Return the (X, Y) coordinate for the center point of the cell that contains the specified text.  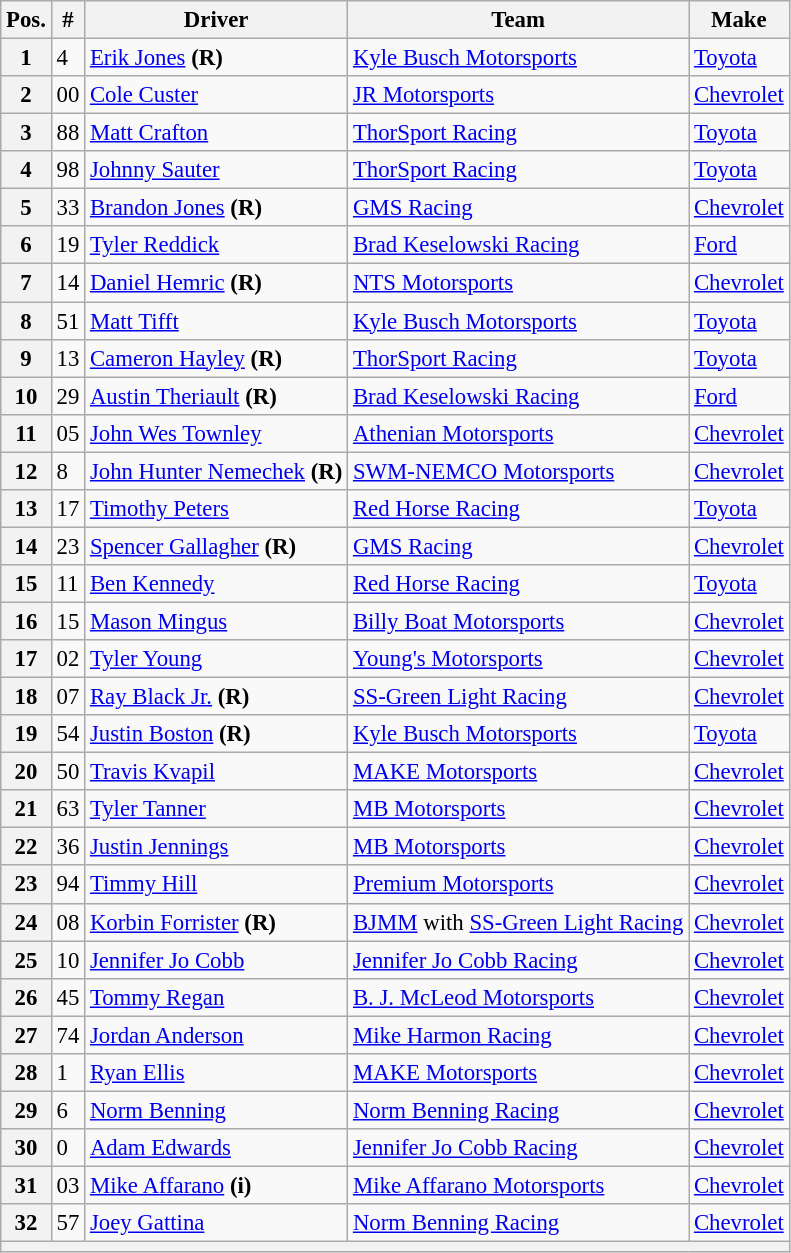
Young's Motorsports (518, 659)
9 (26, 358)
33 (68, 208)
63 (68, 809)
21 (26, 809)
Spencer Gallagher (R) (216, 546)
Brandon Jones (R) (216, 208)
BJMM with SS-Green Light Racing (518, 922)
51 (68, 321)
Norm Benning (216, 1110)
16 (26, 621)
Ryan Ellis (216, 1073)
5 (26, 208)
Premium Motorsports (518, 885)
54 (68, 734)
Mike Affarano Motorsports (518, 1185)
32 (26, 1223)
30 (26, 1148)
Make (739, 20)
31 (26, 1185)
Johnny Sauter (216, 170)
45 (68, 997)
Billy Boat Motorsports (518, 621)
Mike Affarano (i) (216, 1185)
0 (68, 1148)
Cole Custer (216, 95)
25 (26, 960)
Tyler Reddick (216, 245)
Tommy Regan (216, 997)
Tyler Tanner (216, 809)
JR Motorsports (518, 95)
08 (68, 922)
John Hunter Nemechek (R) (216, 471)
Matt Tifft (216, 321)
05 (68, 433)
Mason Mingus (216, 621)
Athenian Motorsports (518, 433)
12 (26, 471)
88 (68, 133)
Ray Black Jr. (R) (216, 697)
Timmy Hill (216, 885)
Jordan Anderson (216, 1035)
# (68, 20)
Cameron Hayley (R) (216, 358)
Justin Jennings (216, 847)
Matt Crafton (216, 133)
Driver (216, 20)
27 (26, 1035)
Joey Gattina (216, 1223)
Justin Boston (R) (216, 734)
57 (68, 1223)
SS-Green Light Racing (518, 697)
SWM-NEMCO Motorsports (518, 471)
Jennifer Jo Cobb (216, 960)
03 (68, 1185)
3 (26, 133)
NTS Motorsports (518, 283)
24 (26, 922)
22 (26, 847)
Travis Kvapil (216, 772)
94 (68, 885)
28 (26, 1073)
Team (518, 20)
Daniel Hemric (R) (216, 283)
Timothy Peters (216, 509)
Korbin Forrister (R) (216, 922)
50 (68, 772)
26 (26, 997)
7 (26, 283)
Erik Jones (R) (216, 58)
18 (26, 697)
John Wes Townley (216, 433)
20 (26, 772)
36 (68, 847)
Austin Theriault (R) (216, 396)
07 (68, 697)
02 (68, 659)
2 (26, 95)
Tyler Young (216, 659)
Ben Kennedy (216, 584)
98 (68, 170)
Mike Harmon Racing (518, 1035)
Adam Edwards (216, 1148)
74 (68, 1035)
B. J. McLeod Motorsports (518, 997)
Pos. (26, 20)
00 (68, 95)
